Determine the [x, y] coordinate at the center of the cell enclosing the given text.  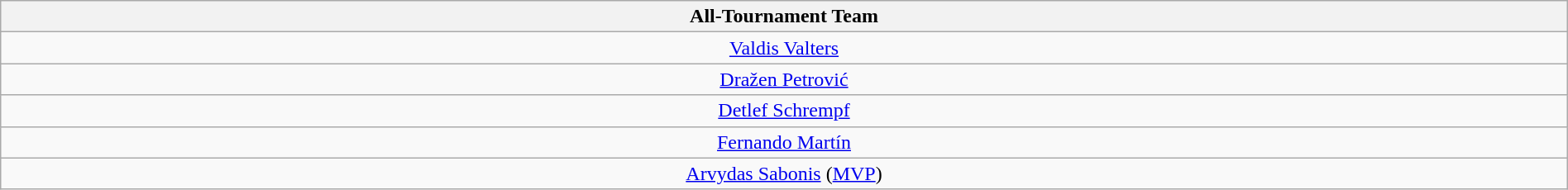
Detlef Schrempf [784, 111]
Fernando Martín [784, 142]
Dražen Petrović [784, 79]
Arvydas Sabonis (MVP) [784, 173]
Valdis Valters [784, 48]
All-Tournament Team [784, 17]
